For the text-containing cell, return its midpoint in (X, Y) coordinate format. 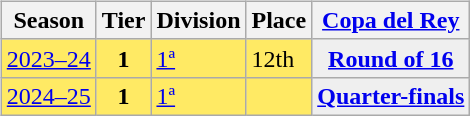
2024–25 (48, 96)
2023–24 (48, 58)
Division (198, 20)
Tier (124, 20)
Round of 16 (391, 58)
Copa del Rey (391, 20)
12th (279, 58)
Season (48, 20)
Quarter-finals (391, 96)
Place (279, 20)
